Identify which cell holds the provided text, then report its [x, y] central coordinate. 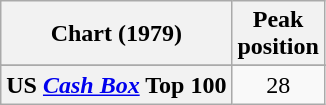
28 [278, 85]
Chart (1979) [116, 34]
US Cash Box Top 100 [116, 85]
Peakposition [278, 34]
